From the cell containing the given text, extract its center point as (X, Y) coordinate. 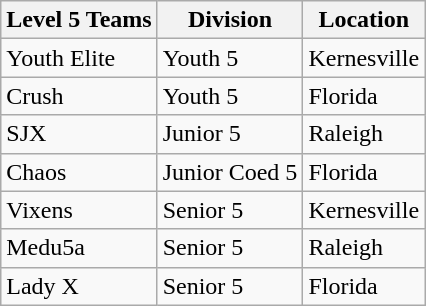
Chaos (79, 172)
Location (364, 20)
Youth Elite (79, 58)
Crush (79, 96)
Level 5 Teams (79, 20)
SJX (79, 134)
Junior Coed 5 (230, 172)
Junior 5 (230, 134)
Medu5a (79, 248)
Division (230, 20)
Vixens (79, 210)
Lady X (79, 286)
